Return [x, y] of the center of cell containing provided text 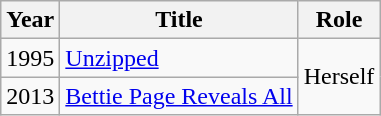
Role [339, 20]
Herself [339, 77]
Unzipped [179, 58]
Title [179, 20]
2013 [30, 96]
Year [30, 20]
1995 [30, 58]
Bettie Page Reveals All [179, 96]
